Provide the [X, Y] coordinate of the cell's center where the given text is located.  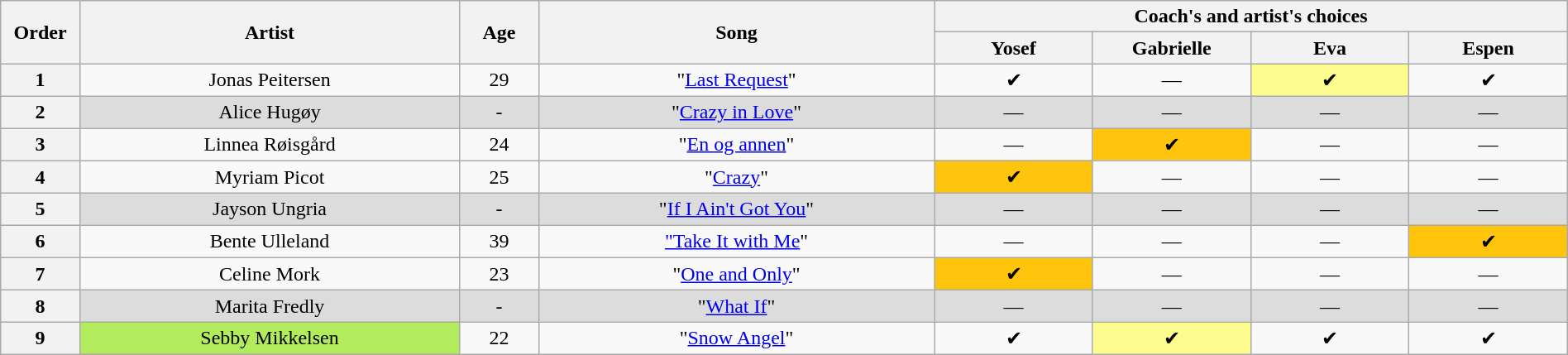
4 [41, 177]
Bente Ulleland [270, 242]
Sebby Mikkelsen [270, 338]
22 [500, 338]
Jonas Peitersen [270, 80]
"Take It with Me" [736, 242]
"Snow Angel" [736, 338]
3 [41, 144]
9 [41, 338]
Yosef [1014, 48]
"What If" [736, 306]
Eva [1330, 48]
Artist [270, 32]
24 [500, 144]
1 [41, 80]
Gabrielle [1171, 48]
"If I Ain't Got You" [736, 209]
Coach's and artist's choices [1251, 17]
39 [500, 242]
5 [41, 209]
Marita Fredly [270, 306]
Alice Hugøy [270, 112]
"Last Request" [736, 80]
Age [500, 32]
Espen [1489, 48]
6 [41, 242]
Order [41, 32]
8 [41, 306]
25 [500, 177]
7 [41, 274]
2 [41, 112]
Linnea Røisgård [270, 144]
"En og annen" [736, 144]
"One and Only" [736, 274]
"Crazy in Love" [736, 112]
Celine Mork [270, 274]
Jayson Ungria [270, 209]
23 [500, 274]
Myriam Picot [270, 177]
29 [500, 80]
"Crazy" [736, 177]
Song [736, 32]
